Determine the [X, Y] coordinate at the center of the cell enclosing the given text.  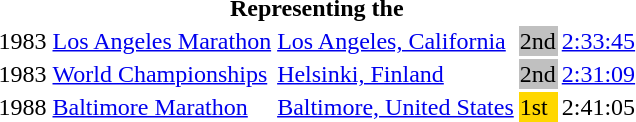
World Championships [162, 74]
Baltimore Marathon [162, 107]
Los Angeles Marathon [162, 41]
Baltimore, United States [396, 107]
Los Angeles, California [396, 41]
Helsinki, Finland [396, 74]
2:31:09 [598, 74]
2:41:05 [598, 107]
2:33:45 [598, 41]
1st [538, 107]
